For the text-containing cell, return its midpoint in (X, Y) coordinate format. 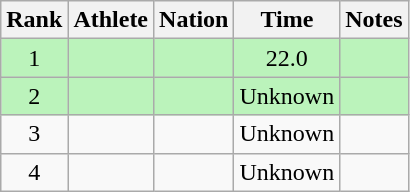
Notes (374, 20)
4 (34, 172)
22.0 (287, 58)
Athlete (111, 20)
3 (34, 134)
Time (287, 20)
Nation (194, 20)
1 (34, 58)
2 (34, 96)
Rank (34, 20)
